Return the [X, Y] coordinate for the center point of the cell that contains the specified text.  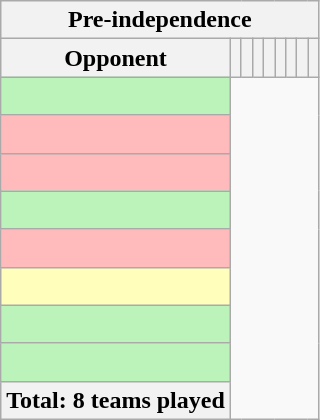
Opponent [116, 58]
Total: 8 teams played [116, 400]
Pre-independence [160, 20]
